Extract the (X, Y) coordinate from the center of the cell holding the provided text.  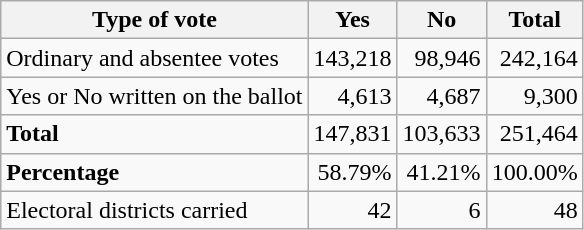
6 (442, 210)
48 (534, 210)
103,633 (442, 134)
No (442, 20)
Ordinary and absentee votes (154, 58)
Type of vote (154, 20)
4,687 (442, 96)
98,946 (442, 58)
Yes (352, 20)
Electoral districts carried (154, 210)
100.00% (534, 172)
Percentage (154, 172)
4,613 (352, 96)
143,218 (352, 58)
42 (352, 210)
251,464 (534, 134)
242,164 (534, 58)
147,831 (352, 134)
Yes or No written on the ballot (154, 96)
58.79% (352, 172)
9,300 (534, 96)
41.21% (442, 172)
